Extract the (x, y) coordinate from the center of the cell holding the provided text.  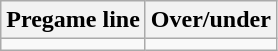
Over/under (210, 20)
Pregame line (74, 20)
